For the text-containing cell, return its midpoint in (X, Y) coordinate format. 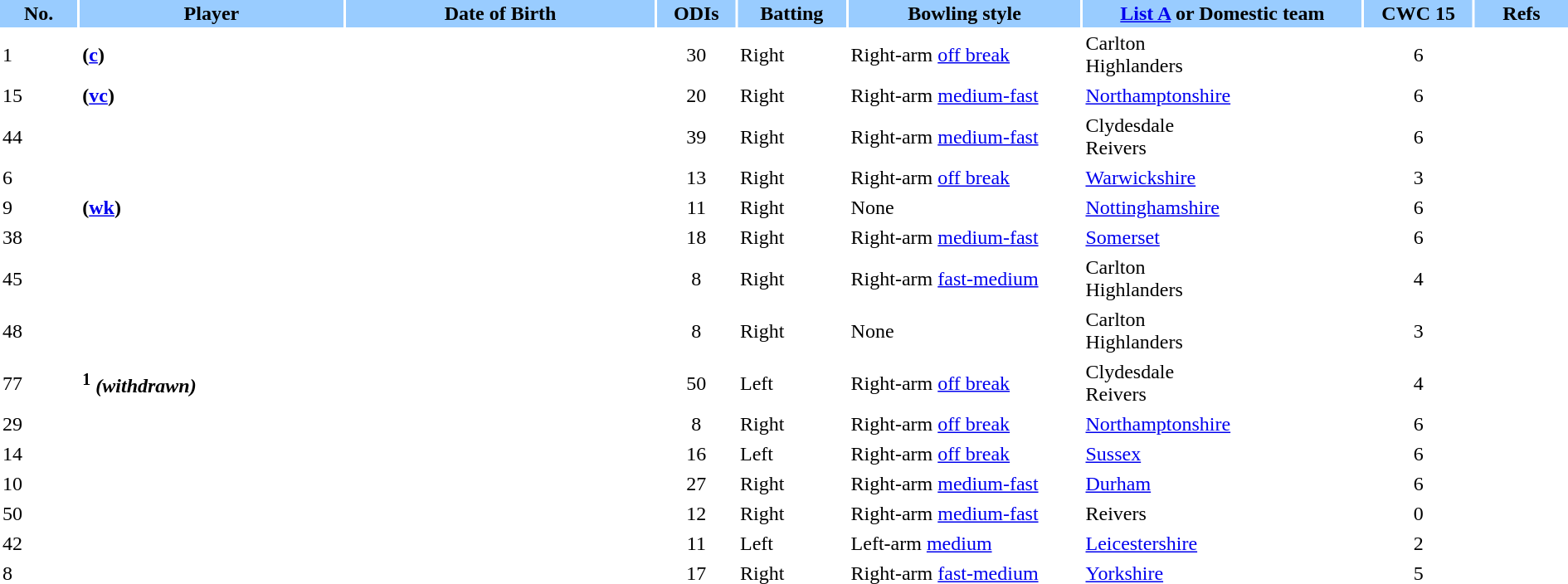
Date of Birth (499, 13)
Reivers (1222, 514)
Nottinghamshire (1222, 207)
Sussex (1222, 455)
39 (697, 137)
(wk) (211, 207)
CWC 15 (1419, 13)
ODIs (697, 13)
Warwickshire (1222, 178)
Refs (1522, 13)
(vc) (211, 96)
2 (1419, 544)
15 (38, 96)
Leicestershire (1222, 544)
Right-arm fast-medium (965, 279)
38 (38, 237)
1 (38, 55)
16 (697, 455)
20 (697, 96)
Somerset (1222, 237)
List A or Domestic team (1222, 13)
29 (38, 425)
27 (697, 484)
42 (38, 544)
12 (697, 514)
14 (38, 455)
44 (38, 137)
Player (211, 13)
13 (697, 178)
30 (697, 55)
10 (38, 484)
Bowling style (965, 13)
Left-arm medium (965, 544)
48 (38, 331)
45 (38, 279)
18 (697, 237)
(c) (211, 55)
Batting (791, 13)
9 (38, 207)
Durham (1222, 484)
No. (38, 13)
77 (38, 383)
0 (1419, 514)
1 (withdrawn) (211, 383)
